Detect which cell encompasses the target text, then output its (x, y) center coordinate. 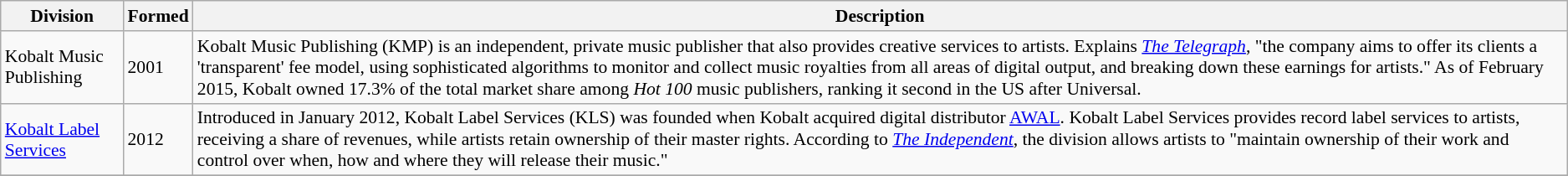
2012 (159, 139)
Division (62, 16)
2001 (159, 67)
Kobalt Music Publishing (62, 67)
Description (880, 16)
Formed (159, 16)
Kobalt Label Services (62, 139)
